Determine the (x, y) coordinate at the center of the cell enclosing the given text.  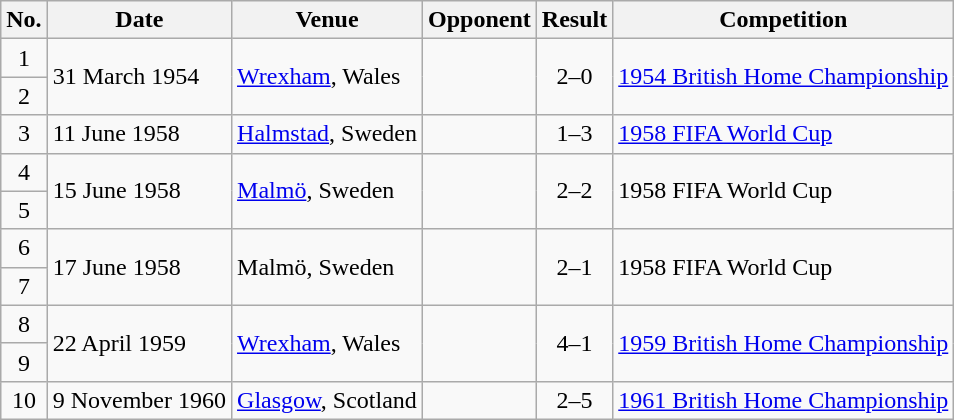
1961 British Home Championship (784, 400)
2–5 (574, 400)
1 (24, 58)
Date (139, 20)
8 (24, 324)
Result (574, 20)
11 June 1958 (139, 134)
4–1 (574, 343)
9 November 1960 (139, 400)
7 (24, 286)
15 June 1958 (139, 191)
4 (24, 172)
Halmstad, Sweden (328, 134)
10 (24, 400)
Glasgow, Scotland (328, 400)
2–1 (574, 267)
6 (24, 248)
2 (24, 96)
No. (24, 20)
Competition (784, 20)
3 (24, 134)
5 (24, 210)
1959 British Home Championship (784, 343)
22 April 1959 (139, 343)
2–0 (574, 77)
1–3 (574, 134)
Venue (328, 20)
2–2 (574, 191)
1954 British Home Championship (784, 77)
17 June 1958 (139, 267)
31 March 1954 (139, 77)
Opponent (480, 20)
9 (24, 362)
